Return (x, y) of the center of cell containing provided text 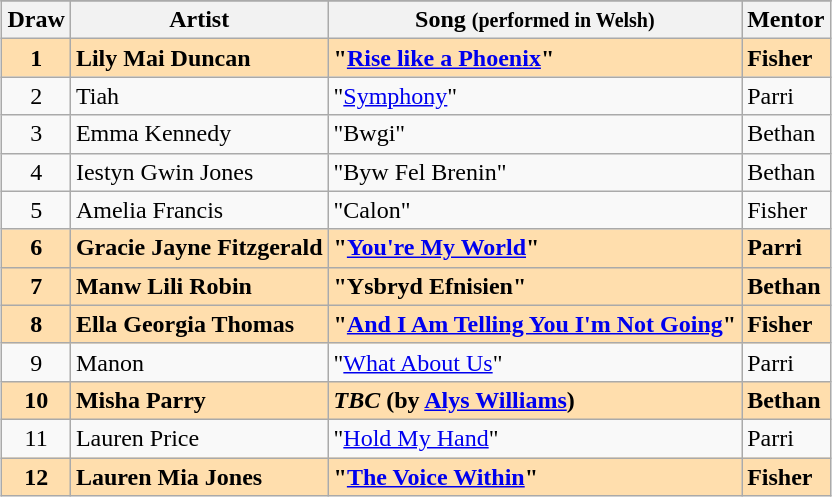
Mentor (786, 20)
"Bwgi" (535, 134)
4 (36, 172)
"Hold My Hand" (535, 438)
TBC (by Alys Williams) (535, 400)
Lauren Price (199, 438)
3 (36, 134)
Gracie Jayne Fitzgerald (199, 248)
Manon (199, 362)
"Ysbryd Efnisien" (535, 286)
11 (36, 438)
"Symphony" (535, 96)
10 (36, 400)
Misha Parry (199, 400)
Emma Kennedy (199, 134)
9 (36, 362)
8 (36, 324)
Lauren Mia Jones (199, 477)
"Byw Fel Brenin" (535, 172)
"Calon" (535, 210)
2 (36, 96)
Lily Mai Duncan (199, 58)
"The Voice Within" (535, 477)
Ella Georgia Thomas (199, 324)
7 (36, 286)
Iestyn Gwin Jones (199, 172)
6 (36, 248)
Artist (199, 20)
Manw Lili Robin (199, 286)
12 (36, 477)
"And I Am Telling You I'm Not Going" (535, 324)
"What About Us" (535, 362)
"Rise like a Phoenix" (535, 58)
Tiah (199, 96)
1 (36, 58)
Song (performed in Welsh) (535, 20)
Draw (36, 20)
Amelia Francis (199, 210)
5 (36, 210)
"You're My World" (535, 248)
